Find where the given text appears and provide that cell's center as [X, Y] coordinate. 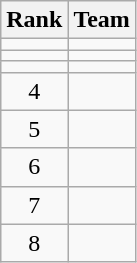
5 [34, 129]
Rank [34, 20]
8 [34, 243]
6 [34, 167]
7 [34, 205]
Team [102, 20]
4 [34, 91]
